Return the [x, y] coordinate for the center point of the cell that contains the specified text.  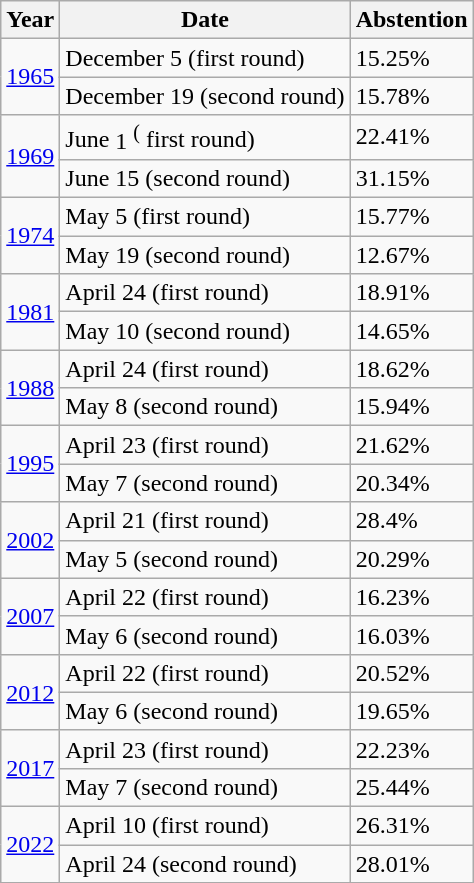
1974 [30, 236]
May 5 (first round) [205, 217]
May 5 (second round) [205, 559]
1988 [30, 388]
December 19 (second round) [205, 96]
16.03% [412, 635]
25.44% [412, 787]
18.91% [412, 293]
2012 [30, 692]
20.34% [412, 483]
December 5 (first round) [205, 58]
April 24 (second round) [205, 864]
15.94% [412, 407]
15.77% [412, 217]
28.01% [412, 864]
Date [205, 20]
12.67% [412, 255]
June 1 ( first round) [205, 138]
22.41% [412, 138]
2002 [30, 540]
14.65% [412, 331]
1995 [30, 464]
19.65% [412, 711]
22.23% [412, 749]
20.52% [412, 673]
31.15% [412, 178]
26.31% [412, 826]
May 10 (second round) [205, 331]
15.25% [412, 58]
2022 [30, 845]
15.78% [412, 96]
1981 [30, 312]
Abstention [412, 20]
April 21 (first round) [205, 521]
1965 [30, 77]
Year [30, 20]
21.62% [412, 445]
May 8 (second round) [205, 407]
1969 [30, 156]
April 10 (first round) [205, 826]
20.29% [412, 559]
May 19 (second round) [205, 255]
28.4% [412, 521]
16.23% [412, 597]
2017 [30, 768]
June 15 (second round) [205, 178]
18.62% [412, 369]
2007 [30, 616]
